Locate the cell with the specified text and output its (x, y) center coordinate. 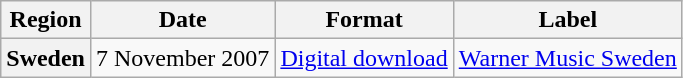
Region (46, 20)
Warner Music Sweden (568, 58)
7 November 2007 (182, 58)
Format (364, 20)
Digital download (364, 58)
Label (568, 20)
Date (182, 20)
Sweden (46, 58)
